Capture the cell that displays the provided text and extract its (x, y) central coordinate. 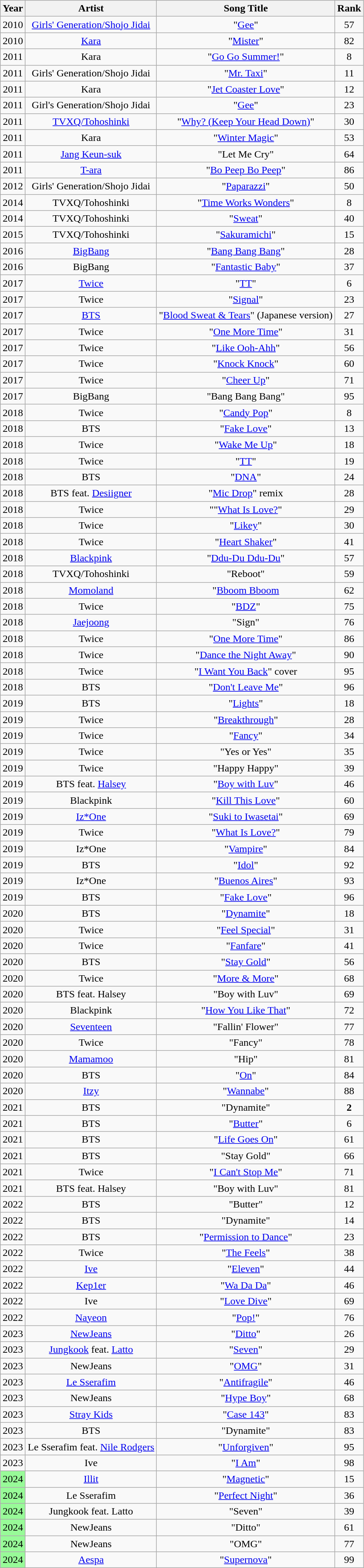
"Wannabe" (246, 1091)
34 (349, 736)
24 (349, 477)
79 (349, 833)
"I Can't Stop Me" (246, 1172)
"Sweat" (246, 219)
Rank (349, 8)
"Blood Sweat & Tears" (Japanese version) (246, 315)
66 (349, 1156)
Year (13, 8)
"Go Go Summer!" (246, 57)
"How You Like That" (246, 1011)
"Feel Special" (246, 929)
"More & More" (246, 978)
90 (349, 655)
Artist (91, 8)
"Cheer Up" (246, 380)
"Idol" (246, 865)
"Life Goes On" (246, 1140)
"Don't Leave Me" (246, 687)
88 (349, 1091)
"Mr. Taxi" (246, 73)
"Jet Coaster Love" (246, 89)
"Case 143" (246, 1414)
"Unforgiven" (246, 1447)
Aespa (91, 1560)
"Bboom Bboom (246, 590)
82 (349, 41)
"Fantastic Baby" (246, 267)
"Mic Drop" remix (246, 493)
"Fallin' Flower" (246, 1027)
"Breakthrough" (246, 720)
"I Want You Back" cover (246, 671)
"Happy Happy" (246, 768)
93 (349, 881)
11 (349, 73)
"Eleven" (246, 1269)
19 (349, 461)
"Reboot" (246, 574)
"Ddu-Du Ddu-Du" (246, 558)
"Paparazzi" (246, 186)
35 (349, 752)
"Perfect Night" (246, 1495)
"Time Works Wonders" (246, 203)
36 (349, 1495)
Jaejoong (91, 622)
"Magnetic" (246, 1479)
"Yes or Yes" (246, 752)
"Heart Shaker" (246, 542)
62 (349, 590)
Nayeon (91, 1317)
75 (349, 606)
"On" (246, 1075)
"Dance the Night Away" (246, 655)
2012 (13, 186)
2015 (13, 235)
"Supernova" (246, 1560)
"DNA" (246, 477)
"Why? (Keep Your Head Down)" (246, 121)
37 (349, 267)
13 (349, 428)
98 (349, 1463)
"Wa Da Da" (246, 1285)
"Buenos Aires" (246, 881)
"Suki to Iwasetai" (246, 816)
Jang Keun-suk (91, 154)
"Permission to Dance" (246, 1237)
"Sakuramichi" (246, 235)
"Signal" (246, 299)
"Lights" (246, 703)
"I Am" (246, 1463)
"Mister" (246, 41)
"Candy Pop" (246, 412)
59 (349, 574)
"The Feels" (246, 1253)
"Pop!" (246, 1317)
Kep1er (91, 1285)
38 (349, 1253)
Song Title (246, 8)
92 (349, 865)
"Likey" (246, 526)
"Kill This Love" (246, 800)
"Let Me Cry" (246, 154)
2 (349, 1107)
44 (349, 1269)
78 (349, 1043)
"Love Dive" (246, 1301)
Stray Kids (91, 1414)
40 (349, 219)
50 (349, 186)
"Knock Knock" (246, 364)
"What Is Love?" (246, 833)
"Bo Peep Bo Peep" (246, 170)
Momoland (91, 590)
99 (349, 1560)
"Like Ooh-Ahh" (246, 348)
14 (349, 1220)
27 (349, 315)
BTS feat. Desiigner (91, 493)
"Fanfare" (246, 946)
26 (349, 1334)
64 (349, 154)
"Antifragile" (246, 1382)
"Hip" (246, 1059)
Seventeen (91, 1027)
53 (349, 138)
""What Is Love?" (246, 510)
Mamamoo (91, 1059)
Le Sserafim feat. Nile Rodgers (91, 1447)
"Sign" (246, 622)
Girl's Generation/Shojo Jidai (91, 105)
"Hype Boy" (246, 1398)
T-ara (91, 170)
72 (349, 1011)
"Wake Me Up" (246, 445)
Itzy (91, 1091)
"Vampire" (246, 849)
"BDZ" (246, 606)
Illit (91, 1479)
"Winter Magic" (246, 138)
